Scan for the cell matching the given text and deliver its (X, Y) coordinate at center. 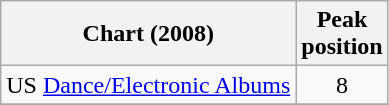
US Dance/Electronic Albums (148, 85)
Peakposition (342, 34)
8 (342, 85)
Chart (2008) (148, 34)
